Output the (x, y) coordinate of the center of the cell containing the given text.  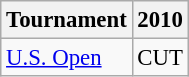
CUT (160, 58)
2010 (160, 20)
Tournament (66, 20)
U.S. Open (66, 58)
